Provide the [X, Y] coordinate of the cell's center where the given text is located.  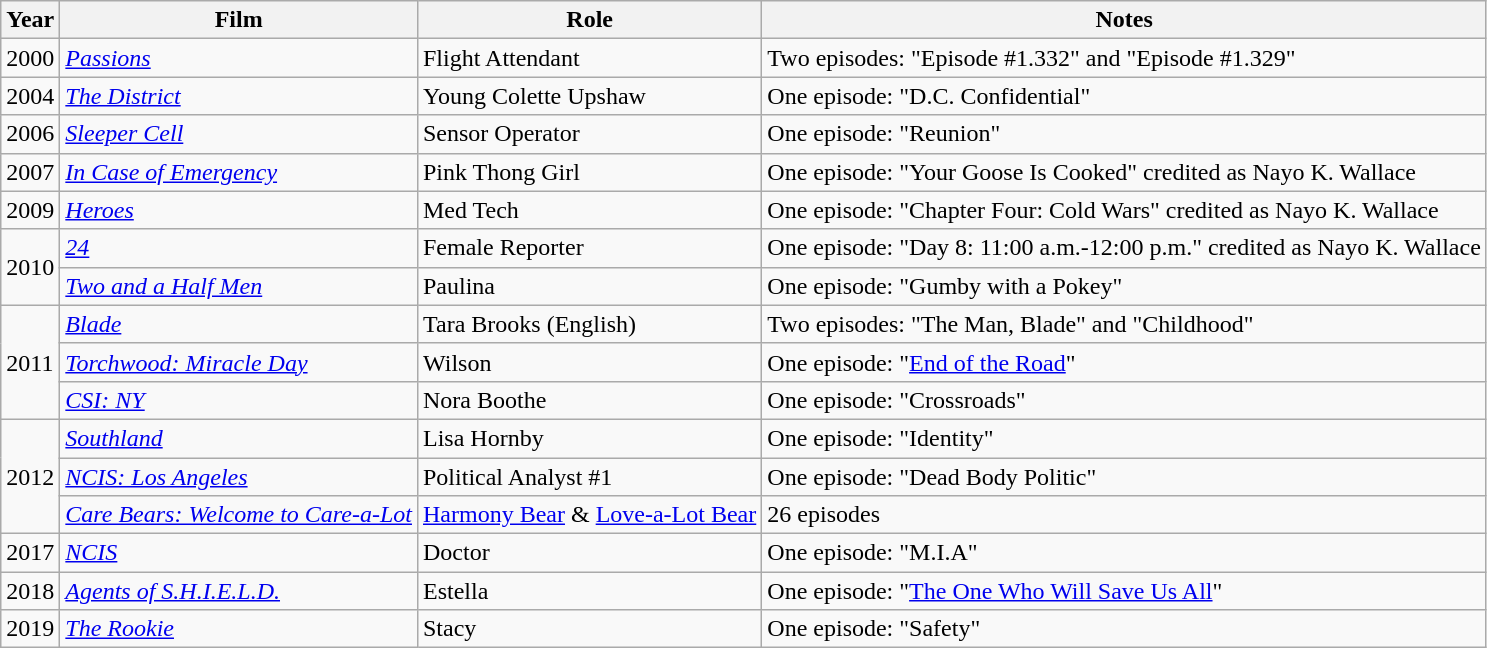
One episode: "M.I.A" [1124, 553]
Paulina [589, 286]
2017 [30, 553]
NCIS [239, 553]
Pink Thong Girl [589, 172]
Wilson [589, 362]
The Rookie [239, 629]
One episode: "Safety" [1124, 629]
Heroes [239, 210]
One episode: "The One Who Will Save Us All" [1124, 591]
Female Reporter [589, 248]
Film [239, 20]
One episode: "End of the Road" [1124, 362]
Role [589, 20]
Passions [239, 58]
24 [239, 248]
Year [30, 20]
One episode: "Chapter Four: Cold Wars" credited as Nayo K. Wallace [1124, 210]
Lisa Hornby [589, 438]
Harmony Bear & Love-a-Lot Bear [589, 515]
The District [239, 96]
2007 [30, 172]
Sleeper Cell [239, 134]
2000 [30, 58]
2004 [30, 96]
CSI: NY [239, 400]
2012 [30, 476]
Two episodes: "Episode #1.332" and "Episode #1.329" [1124, 58]
Young Colette Upshaw [589, 96]
Two episodes: "The Man, Blade" and "Childhood" [1124, 324]
Med Tech [589, 210]
NCIS: Los Angeles [239, 477]
Agents of S.H.I.E.L.D. [239, 591]
2019 [30, 629]
Notes [1124, 20]
One episode: "Reunion" [1124, 134]
Sensor Operator [589, 134]
Two and a Half Men [239, 286]
Flight Attendant [589, 58]
One episode: "D.C. Confidential" [1124, 96]
Doctor [589, 553]
Stacy [589, 629]
26 episodes [1124, 515]
Torchwood: Miracle Day [239, 362]
One episode: "Crossroads" [1124, 400]
Southland [239, 438]
One episode: "Gumby with a Pokey" [1124, 286]
2010 [30, 267]
One episode: "Identity" [1124, 438]
One episode: "Day 8: 11:00 a.m.-12:00 p.m." credited as Nayo K. Wallace [1124, 248]
Nora Boothe [589, 400]
One episode: "Your Goose Is Cooked" credited as Nayo K. Wallace [1124, 172]
Political Analyst #1 [589, 477]
One episode: "Dead Body Politic" [1124, 477]
Estella [589, 591]
Care Bears: Welcome to Care-a-Lot [239, 515]
2006 [30, 134]
In Case of Emergency [239, 172]
2009 [30, 210]
Blade [239, 324]
2011 [30, 362]
2018 [30, 591]
Tara Brooks (English) [589, 324]
